Determine the [x, y] coordinate at the center of the cell enclosing the given text.  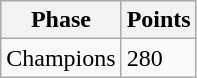
Points [158, 20]
280 [158, 58]
Champions [61, 58]
Phase [61, 20]
